Extract the [X, Y] coordinate from the center of the cell holding the provided text.  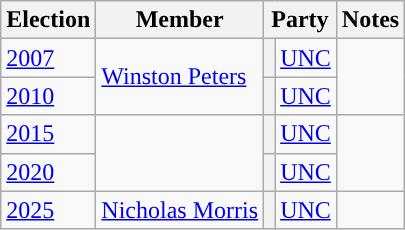
Nicholas Morris [180, 210]
2007 [48, 58]
2015 [48, 134]
Notes [370, 20]
Party [300, 20]
Member [180, 20]
2010 [48, 96]
Winston Peters [180, 77]
Election [48, 20]
2020 [48, 172]
2025 [48, 210]
